Return the (x, y) coordinate for the center point of the cell that contains the specified text.  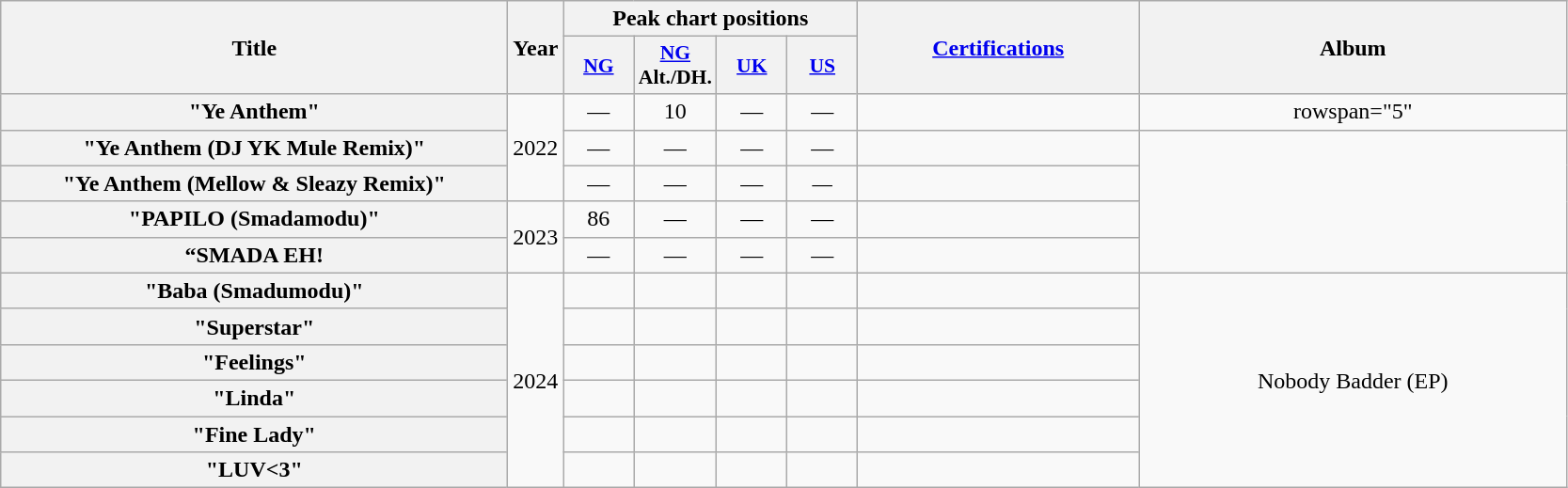
"Linda" (254, 398)
NG (598, 66)
86 (598, 219)
Certifications (999, 47)
"Feelings" (254, 362)
US (822, 66)
UK (752, 66)
"Ye Anthem (DJ YK Mule Remix)" (254, 148)
2023 (536, 237)
"Baba (Smadumodu)" (254, 291)
NG Alt./DH. (675, 66)
2022 (536, 148)
"Fine Lady" (254, 433)
"PAPILO (Smadamodu)" (254, 219)
"Superstar" (254, 326)
Year (536, 47)
Album (1353, 47)
2024 (536, 380)
"LUV<3" (254, 470)
"Ye Anthem" (254, 112)
Peak chart positions (711, 19)
rowspan="5" (1353, 112)
10 (675, 112)
Nobody Badder (EP) (1353, 380)
"Ye Anthem (Mellow & Sleazy Remix)" (254, 183)
“SMADA EH! (254, 255)
Title (254, 47)
